Detect which cell encompasses the target text, then output its (X, Y) center coordinate. 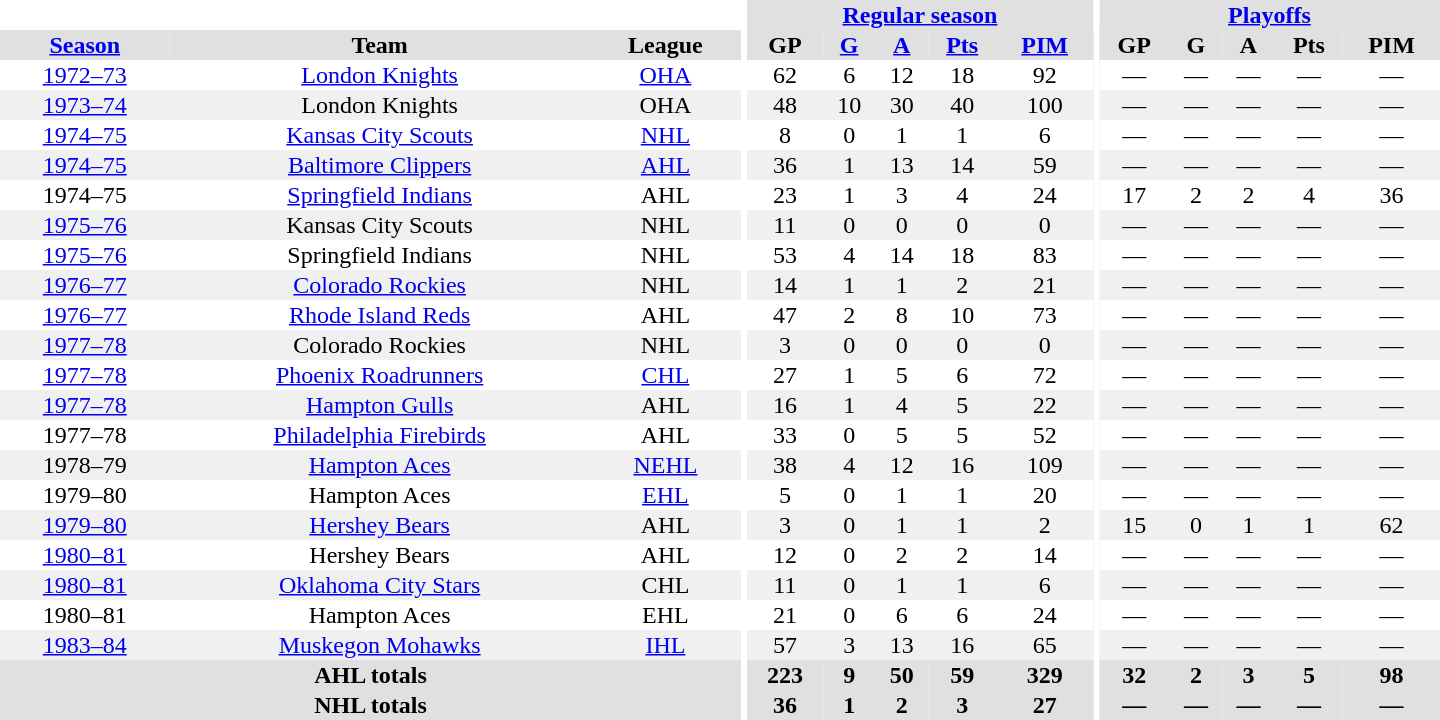
Regular season (920, 15)
9 (850, 675)
33 (785, 435)
League (666, 45)
Philadelphia Firebirds (380, 435)
20 (1044, 495)
Rhode Island Reds (380, 315)
48 (785, 105)
Phoenix Roadrunners (380, 375)
1973–74 (85, 105)
52 (1044, 435)
Hampton Gulls (380, 405)
23 (785, 195)
50 (902, 675)
NHL totals (370, 705)
73 (1044, 315)
Playoffs (1270, 15)
1972–73 (85, 75)
109 (1044, 465)
38 (785, 465)
65 (1044, 645)
1983–84 (85, 645)
Team (380, 45)
40 (962, 105)
Season (85, 45)
32 (1134, 675)
Baltimore Clippers (380, 165)
53 (785, 255)
NEHL (666, 465)
17 (1134, 195)
Muskegon Mohawks (380, 645)
15 (1134, 525)
IHL (666, 645)
72 (1044, 375)
92 (1044, 75)
30 (902, 105)
22 (1044, 405)
AHL totals (370, 675)
57 (785, 645)
83 (1044, 255)
98 (1392, 675)
Oklahoma City Stars (380, 585)
47 (785, 315)
329 (1044, 675)
100 (1044, 105)
1978–79 (85, 465)
223 (785, 675)
